For the text-containing cell, return its midpoint in (X, Y) coordinate format. 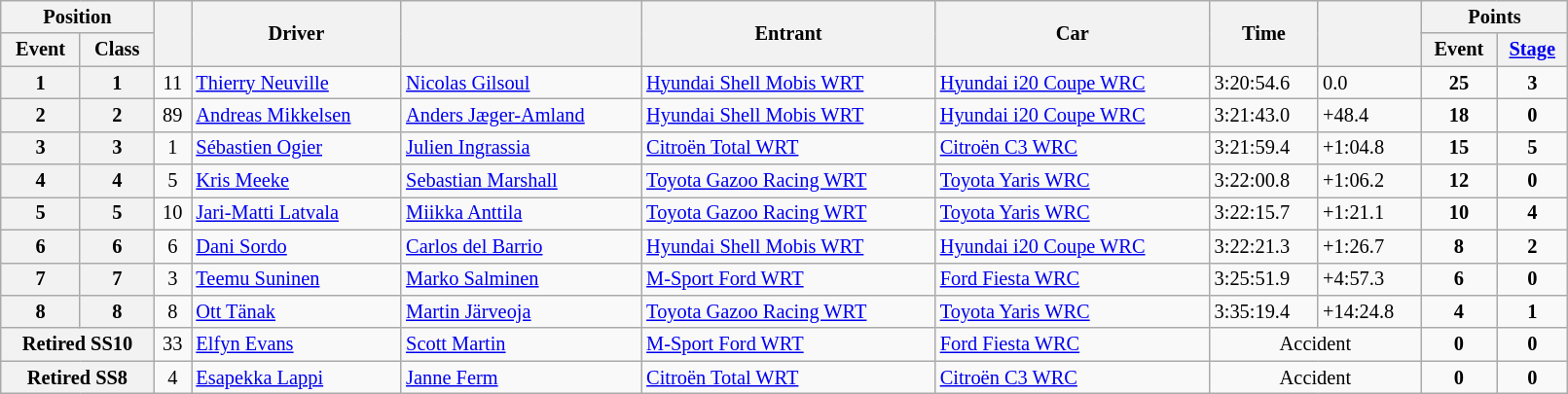
+1:26.7 (1369, 246)
Andreas Mikkelsen (296, 115)
Esapekka Lappi (296, 377)
Thierry Neuville (296, 83)
Sébastien Ogier (296, 148)
3:22:00.8 (1264, 181)
3:21:43.0 (1264, 115)
12 (1458, 181)
Stage (1532, 50)
Elfyn Evans (296, 344)
11 (172, 83)
Kris Meeke (296, 181)
+14:24.8 (1369, 311)
+1:04.8 (1369, 148)
Time (1264, 33)
Anders Jæger-Amland (522, 115)
3:25:51.9 (1264, 279)
Driver (296, 33)
Retired SS10 (78, 344)
+1:06.2 (1369, 181)
Miikka Anttila (522, 213)
Ott Tänak (296, 311)
89 (172, 115)
Julien Ingrassia (522, 148)
Marko Salminen (522, 279)
+1:21.1 (1369, 213)
+48.4 (1369, 115)
3:21:59.4 (1264, 148)
Janne Ferm (522, 377)
25 (1458, 83)
18 (1458, 115)
3:22:15.7 (1264, 213)
Sebastian Marshall (522, 181)
3:35:19.4 (1264, 311)
Carlos del Barrio (522, 246)
3:20:54.6 (1264, 83)
Points (1495, 17)
Nicolas Gilsoul (522, 83)
15 (1458, 148)
3:22:21.3 (1264, 246)
33 (172, 344)
Car (1073, 33)
Retired SS8 (78, 377)
Scott Martin (522, 344)
Class (117, 50)
Entrant (788, 33)
Jari-Matti Latvala (296, 213)
Dani Sordo (296, 246)
+4:57.3 (1369, 279)
0.0 (1369, 83)
Position (78, 17)
Martin Järveoja (522, 311)
Teemu Suninen (296, 279)
